Locate the cell with the specified text and output its (x, y) center coordinate. 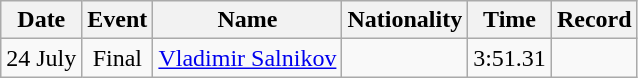
Time (510, 20)
Vladimir Salnikov (248, 58)
Final (118, 58)
Nationality (405, 20)
Name (248, 20)
Record (594, 20)
3:51.31 (510, 58)
Event (118, 20)
24 July (42, 58)
Date (42, 20)
